From the cell containing the given text, extract its center point as (X, Y) coordinate. 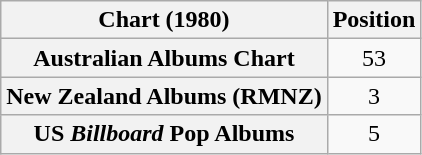
5 (374, 134)
Australian Albums Chart (164, 58)
US Billboard Pop Albums (164, 134)
Position (374, 20)
53 (374, 58)
Chart (1980) (164, 20)
New Zealand Albums (RMNZ) (164, 96)
3 (374, 96)
